Capture the cell that displays the provided text and extract its [x, y] central coordinate. 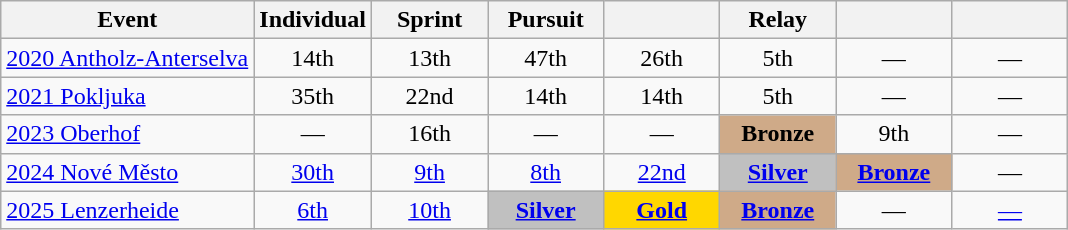
Event [128, 20]
2025 Lenzerheide [128, 210]
35th [313, 96]
Individual [313, 20]
Sprint [430, 20]
Pursuit [546, 20]
26th [662, 58]
6th [313, 210]
2024 Nové Město [128, 172]
10th [430, 210]
Gold [662, 210]
2023 Oberhof [128, 134]
13th [430, 58]
47th [546, 58]
8th [546, 172]
30th [313, 172]
Relay [778, 20]
2021 Pokljuka [128, 96]
2020 Antholz-Anterselva [128, 58]
16th [430, 134]
